Determine the (X, Y) coordinate at the center of the cell enclosing the given text.  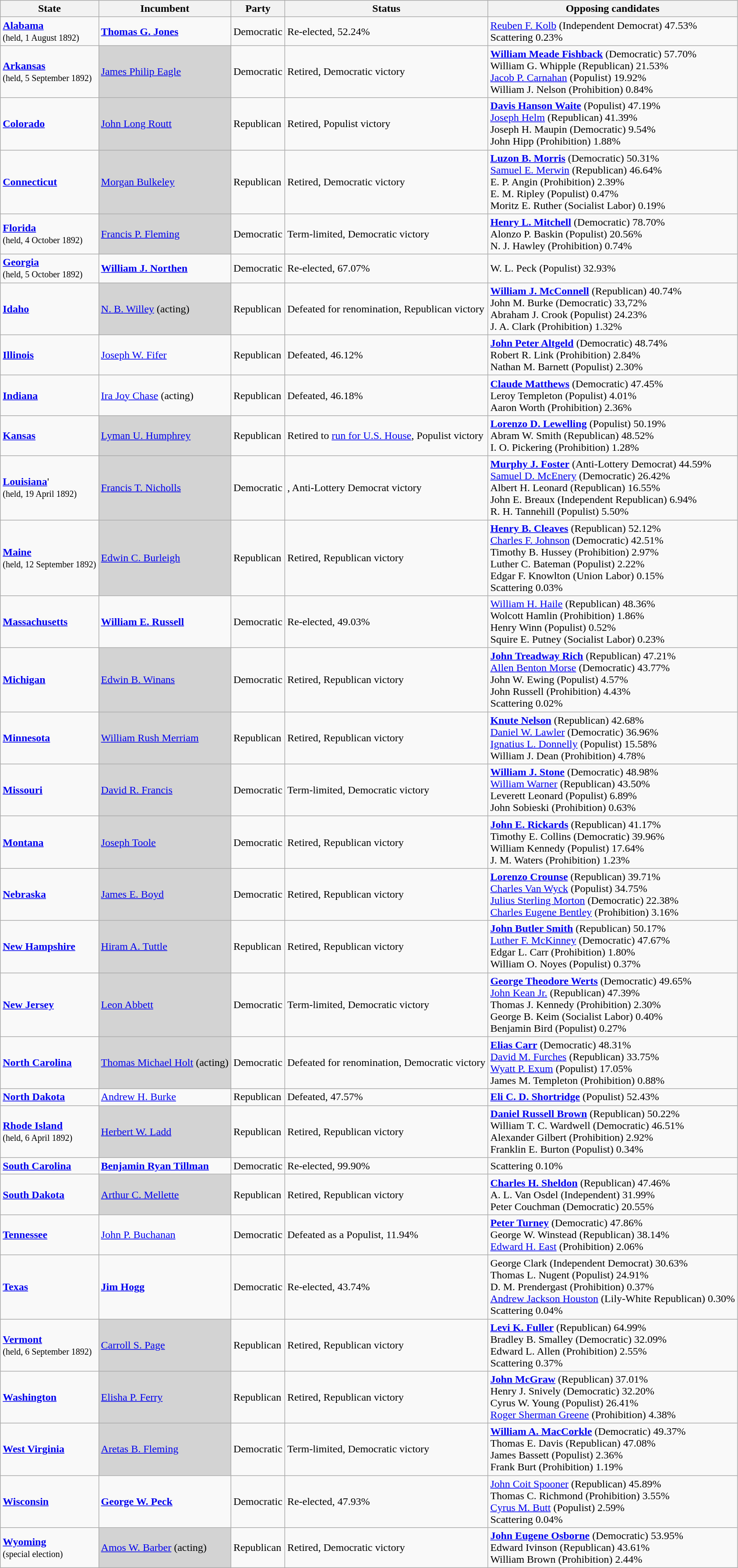
South Dakota (49, 1194)
Edwin B. Winans (165, 680)
Georgia(held, 5 October 1892) (49, 268)
Levi K. Fuller (Republican) 64.99%Bradley B. Smalley (Democratic) 32.09%Edward L. Allen (Prohibition) 2.55%Scattering 0.37% (613, 1345)
Washington (49, 1398)
Arthur C. Mellette (165, 1194)
Carroll S. Page (165, 1345)
Kansas (49, 435)
W. L. Peck (Populist) 32.93% (613, 268)
New Jersey (49, 1005)
John E. Rickards (Republican) 41.17%Timothy E. Collins (Democratic) 39.96%William Kennedy (Populist) 17.64%J. M. Waters (Prohibition) 1.23% (613, 842)
William E. Russell (165, 622)
John Peter Altgeld (Democratic) 48.74%Robert R. Link (Prohibition) 2.84%Nathan M. Barnett (Populist) 2.30% (613, 355)
John Coit Spooner (Republican) 45.89%Thomas C. Richmond (Prohibition) 3.55%Cyrus M. Butt (Populist) 2.59%Scattering 0.04% (613, 1502)
Joseph Toole (165, 842)
Lorenzo D. Lewelling (Populist) 50.19%Abram W. Smith (Republican) 48.52%I. O. Pickering (Prohibition) 1.28% (613, 435)
Henry L. Mitchell (Democratic) 78.70%Alonzo P. Baskin (Populist) 20.56%N. J. Hawley (Prohibition) 0.74% (613, 234)
Reuben F. Kolb (Independent Democrat) 47.53%Scattering 0.23% (613, 32)
Re-elected, 67.07% (386, 268)
Defeated as a Populist, 11.94% (386, 1235)
Minnesota (49, 738)
Alabama(held, 1 August 1892) (49, 32)
West Virginia (49, 1449)
Party (258, 9)
Rhode Island(held, 6 April 1892) (49, 1131)
Wisconsin (49, 1502)
Defeated for renomination, Republican victory (386, 308)
John Long Routt (165, 124)
Peter Turney (Democratic) 47.86%George W. Winstead (Republican) 38.14%Edward H. East (Prohibition) 2.06% (613, 1235)
Charles H. Sheldon (Republican) 47.46%A. L. Van Osdel (Independent) 31.99%Peter Couchman (Democratic) 20.55% (613, 1194)
William J. Northen (165, 268)
Missouri (49, 790)
Knute Nelson (Republican) 42.68%Daniel W. Lawler (Democratic) 36.96%Ignatius L. Donnelly (Populist) 15.58%William J. Dean (Prohibition) 4.78% (613, 738)
Joseph W. Fifer (165, 355)
John P. Buchanan (165, 1235)
Tennessee (49, 1235)
Wyoming(special election) (49, 1548)
State (49, 9)
Ira Joy Chase (acting) (165, 395)
Benjamin Ryan Tillman (165, 1166)
Davis Hanson Waite (Populist) 47.19%Joseph Helm (Republican) 41.39%Joseph H. Maupin (Democratic) 9.54%John Hipp (Prohibition) 1.88% (613, 124)
Massachusetts (49, 622)
Francis T. Nicholls (165, 488)
James Philip Eagle (165, 72)
Re-elected, 43.74% (386, 1287)
James E. Boyd (165, 895)
Defeated for renomination, Democratic victory (386, 1063)
South Carolina (49, 1166)
Amos W. Barber (acting) (165, 1548)
Arkansas(held, 5 September 1892) (49, 72)
Re-elected, 99.90% (386, 1166)
Andrew H. Burke (165, 1097)
Retired, Populist victory (386, 124)
Status (386, 9)
Re-elected, 52.24% (386, 32)
Aretas B. Fleming (165, 1449)
Elias Carr (Democratic) 48.31%David M. Furches (Republican) 33.75%Wyatt P. Exum (Populist) 17.05%James M. Templeton (Prohibition) 0.88% (613, 1063)
Defeated, 47.57% (386, 1097)
Eli C. D. Shortridge (Populist) 52.43% (613, 1097)
Morgan Bulkeley (165, 182)
William Rush Merriam (165, 738)
Jim Hogg (165, 1287)
David R. Francis (165, 790)
John Eugene Osborne (Democratic) 53.95%Edward Ivinson (Republican) 43.61%William Brown (Prohibition) 2.44% (613, 1548)
Herbert W. Ladd (165, 1131)
Idaho (49, 308)
Vermont(held, 6 September 1892) (49, 1345)
North Dakota (49, 1097)
Hiram A. Tuttle (165, 946)
Elisha P. Ferry (165, 1398)
Florida(held, 4 October 1892) (49, 234)
William J. Stone (Democratic) 48.98%William Warner (Republican) 43.50%Leverett Leonard (Populist) 6.89%John Sobieski (Prohibition) 0.63% (613, 790)
Re-elected, 49.03% (386, 622)
Defeated, 46.12% (386, 355)
William A. MacCorkle (Democratic) 49.37%Thomas E. Davis (Republican) 47.08%James Bassett (Populist) 2.36%Frank Burt (Prohibition) 1.19% (613, 1449)
Texas (49, 1287)
N. B. Willey (acting) (165, 308)
Scattering 0.10% (613, 1166)
William J. McConnell (Republican) 40.74%John M. Burke (Democratic) 33,72%Abraham J. Crook (Populist) 24.23%J. A. Clark (Prohibition) 1.32% (613, 308)
Thomas Michael Holt (acting) (165, 1063)
Re-elected, 47.93% (386, 1502)
Opposing candidates (613, 9)
Illinois (49, 355)
Indiana (49, 395)
George W. Peck (165, 1502)
Thomas G. Jones (165, 32)
William H. Haile (Republican) 48.36%Wolcott Hamlin (Prohibition) 1.86%Henry Winn (Populist) 0.52%Squire E. Putney (Socialist Labor) 0.23% (613, 622)
Leon Abbett (165, 1005)
Colorado (49, 124)
Nebraska (49, 895)
Claude Matthews (Democratic) 47.45%Leroy Templeton (Populist) 4.01%Aaron Worth (Prohibition) 2.36% (613, 395)
John McGraw (Republican) 37.01%Henry J. Snively (Democratic) 32.20%Cyrus W. Young (Populist) 26.41%Roger Sherman Greene (Prohibition) 4.38% (613, 1398)
, Anti-Lottery Democrat victory (386, 488)
North Carolina (49, 1063)
Francis P. Fleming (165, 234)
Louisiana'(held, 19 April 1892) (49, 488)
New Hampshire (49, 946)
Michigan (49, 680)
Lyman U. Humphrey (165, 435)
Maine(held, 12 September 1892) (49, 557)
Incumbent (165, 9)
John Butler Smith (Republican) 50.17%Luther F. McKinney (Democratic) 47.67%Edgar L. Carr (Prohibition) 1.80%William O. Noyes (Populist) 0.37% (613, 946)
Connecticut (49, 182)
Defeated, 46.18% (386, 395)
Retired to run for U.S. House, Populist victory (386, 435)
Montana (49, 842)
Edwin C. Burleigh (165, 557)
